Return the (X, Y) coordinate for the center point of the cell that contains the specified text.  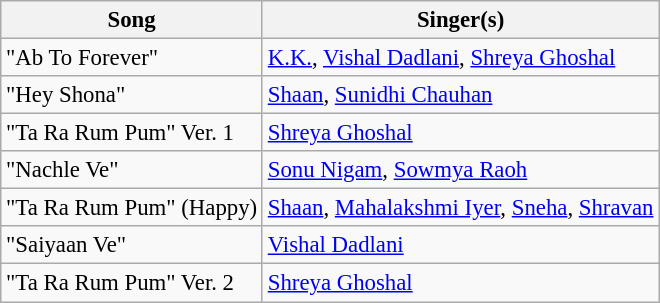
Singer(s) (460, 20)
"Nachle Ve" (132, 170)
Shaan, Mahalakshmi Iyer, Sneha, Shravan (460, 208)
"Ta Ra Rum Pum" (Happy) (132, 208)
"Ab To Forever" (132, 58)
Sonu Nigam, Sowmya Raoh (460, 170)
"Ta Ra Rum Pum" Ver. 1 (132, 133)
"Hey Shona" (132, 95)
Shaan, Sunidhi Chauhan (460, 95)
Song (132, 20)
"Saiyaan Ve" (132, 245)
K.K., Vishal Dadlani, Shreya Ghoshal (460, 58)
"Ta Ra Rum Pum" Ver. 2 (132, 283)
Vishal Dadlani (460, 245)
